Return (x, y) of the center of cell containing provided text 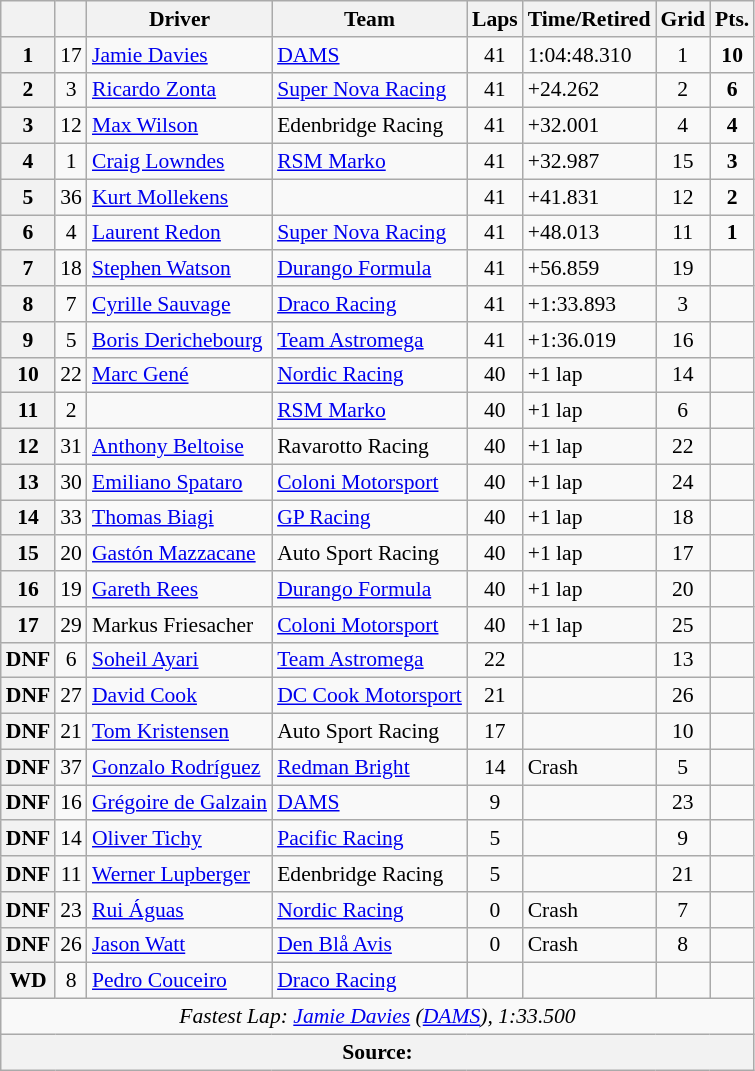
Driver (180, 19)
1:04:48.310 (590, 55)
31 (71, 447)
36 (71, 197)
Thomas Biagi (180, 518)
DC Cook Motorsport (370, 696)
+1:36.019 (590, 340)
+32.987 (590, 162)
Pacific Racing (370, 839)
Source: (378, 1052)
Ricardo Zonta (180, 90)
Boris Derichebourg (180, 340)
Craig Lowndes (180, 162)
Pedro Couceiro (180, 981)
+1:33.893 (590, 304)
Markus Friesacher (180, 625)
Marc Gené (180, 375)
Laps (495, 19)
Jason Watt (180, 945)
29 (71, 625)
Tom Kristensen (180, 732)
+56.859 (590, 269)
Fastest Lap: Jamie Davies (DAMS), 1:33.500 (378, 1017)
Time/Retired (590, 19)
Kurt Mollekens (180, 197)
Den Blå Avis (370, 945)
37 (71, 767)
WD (28, 981)
Soheil Ayari (180, 660)
Laurent Redon (180, 233)
Werner Lupberger (180, 874)
Redman Bright (370, 767)
Stephen Watson (180, 269)
25 (684, 625)
Grégoire de Galzain (180, 803)
+41.831 (590, 197)
+32.001 (590, 126)
Emiliano Spataro (180, 482)
Ravarotto Racing (370, 447)
GP Racing (370, 518)
Rui Águas (180, 910)
27 (71, 696)
Gareth Rees (180, 589)
Max Wilson (180, 126)
Gastón Mazzacane (180, 554)
Team (370, 19)
33 (71, 518)
Cyrille Sauvage (180, 304)
Jamie Davies (180, 55)
30 (71, 482)
Anthony Beltoise (180, 447)
24 (684, 482)
David Cook (180, 696)
Gonzalo Rodríguez (180, 767)
+48.013 (590, 233)
+24.262 (590, 90)
Oliver Tichy (180, 839)
Pts. (732, 19)
Grid (684, 19)
